Identify which cell holds the provided text, then report its (x, y) central coordinate. 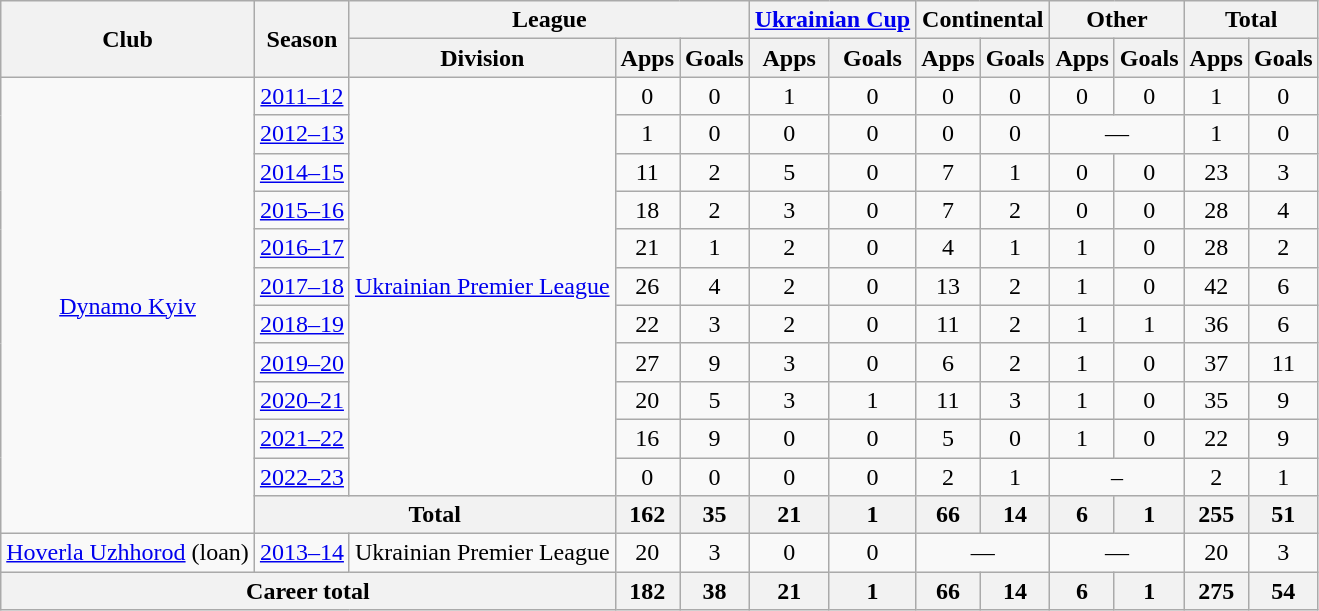
2013–14 (302, 553)
2022–23 (302, 477)
255 (1216, 515)
Other (1117, 20)
Hoverla Uzhhorod (loan) (128, 553)
2012–13 (302, 134)
13 (948, 286)
38 (715, 591)
2011–12 (302, 96)
16 (647, 438)
2018–19 (302, 324)
2021–22 (302, 438)
37 (1216, 362)
Continental (983, 20)
2020–21 (302, 400)
Club (128, 39)
2015–16 (302, 210)
51 (1283, 515)
27 (647, 362)
Ukrainian Cup (832, 20)
36 (1216, 324)
Season (302, 39)
275 (1216, 591)
– (1117, 477)
Career total (308, 591)
54 (1283, 591)
162 (647, 515)
2019–20 (302, 362)
2016–17 (302, 248)
Division (482, 58)
182 (647, 591)
2017–18 (302, 286)
2014–15 (302, 172)
23 (1216, 172)
18 (647, 210)
League (549, 20)
42 (1216, 286)
Dynamo Kyiv (128, 306)
26 (647, 286)
